From the cell containing the given text, extract its center point as (X, Y) coordinate. 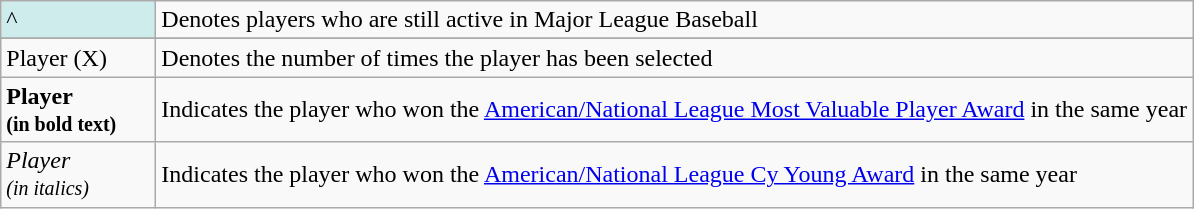
Player(in bold text) (78, 110)
Player (X) (78, 58)
Denotes players who are still active in Major League Baseball (674, 20)
Denotes the number of times the player has been selected (674, 58)
Indicates the player who won the American/National League Cy Young Award in the same year (674, 174)
Player(in italics) (78, 174)
Indicates the player who won the American/National League Most Valuable Player Award in the same year (674, 110)
^ (78, 20)
